Search for the cell housing the specified text and yield its [x, y] center coordinate. 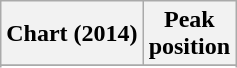
Peakposition [189, 34]
Chart (2014) [72, 34]
